Return [x, y] of the center of cell containing provided text 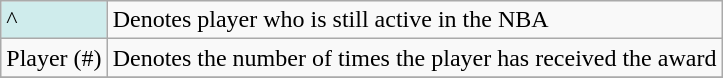
Denotes the number of times the player has received the award [414, 58]
^ [54, 20]
Player (#) [54, 58]
Denotes player who is still active in the NBA [414, 20]
